Extract the (x, y) coordinate from the center of the cell holding the provided text.  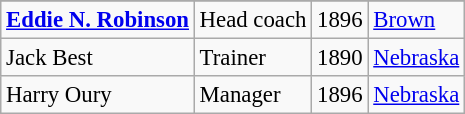
Jack Best (98, 58)
1890 (340, 58)
Harry Oury (98, 95)
Head coach (252, 20)
Brown (416, 20)
Trainer (252, 58)
Eddie N. Robinson (98, 20)
Manager (252, 95)
